Capture the cell that displays the provided text and extract its [x, y] central coordinate. 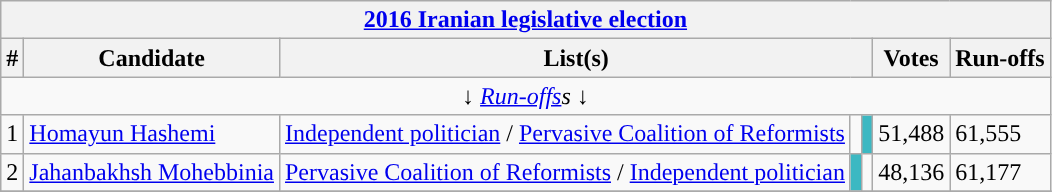
2016 Iranian legislative election [526, 20]
Jahanbakhsh Mohebbinia [152, 172]
Candidate [152, 58]
List(s) [576, 58]
61,555 [1000, 134]
1 [12, 134]
Independent politician / Pervasive Coalition of Reformists [564, 134]
48,136 [912, 172]
51,488 [912, 134]
↓ Run-offss ↓ [526, 96]
Run-offs [1000, 58]
# [12, 58]
2 [12, 172]
61,177 [1000, 172]
Votes [912, 58]
Pervasive Coalition of Reformists / Independent politician [564, 172]
Homayun Hashemi [152, 134]
